Pinpoint the cell where the given text exists, returning its [x, y] midpoint coordinate. 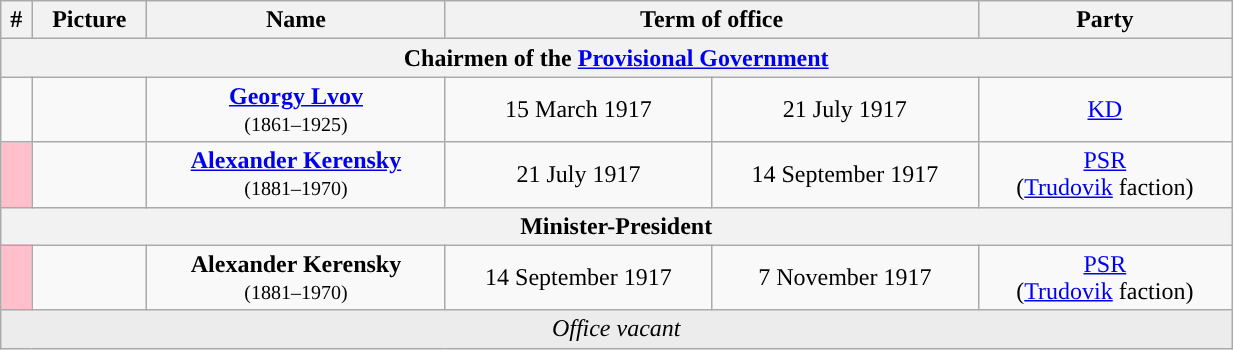
Name [296, 20]
Term of office [712, 20]
Minister-President [616, 226]
# [16, 20]
KD [1105, 110]
Chairmen of the Provisional Government [616, 58]
7 November 1917 [845, 278]
Party [1105, 20]
Office vacant [616, 329]
Georgy Lvov(1861–1925) [296, 110]
15 March 1917 [578, 110]
Picture [90, 20]
